Scan for the cell matching the given text and deliver its (X, Y) coordinate at center. 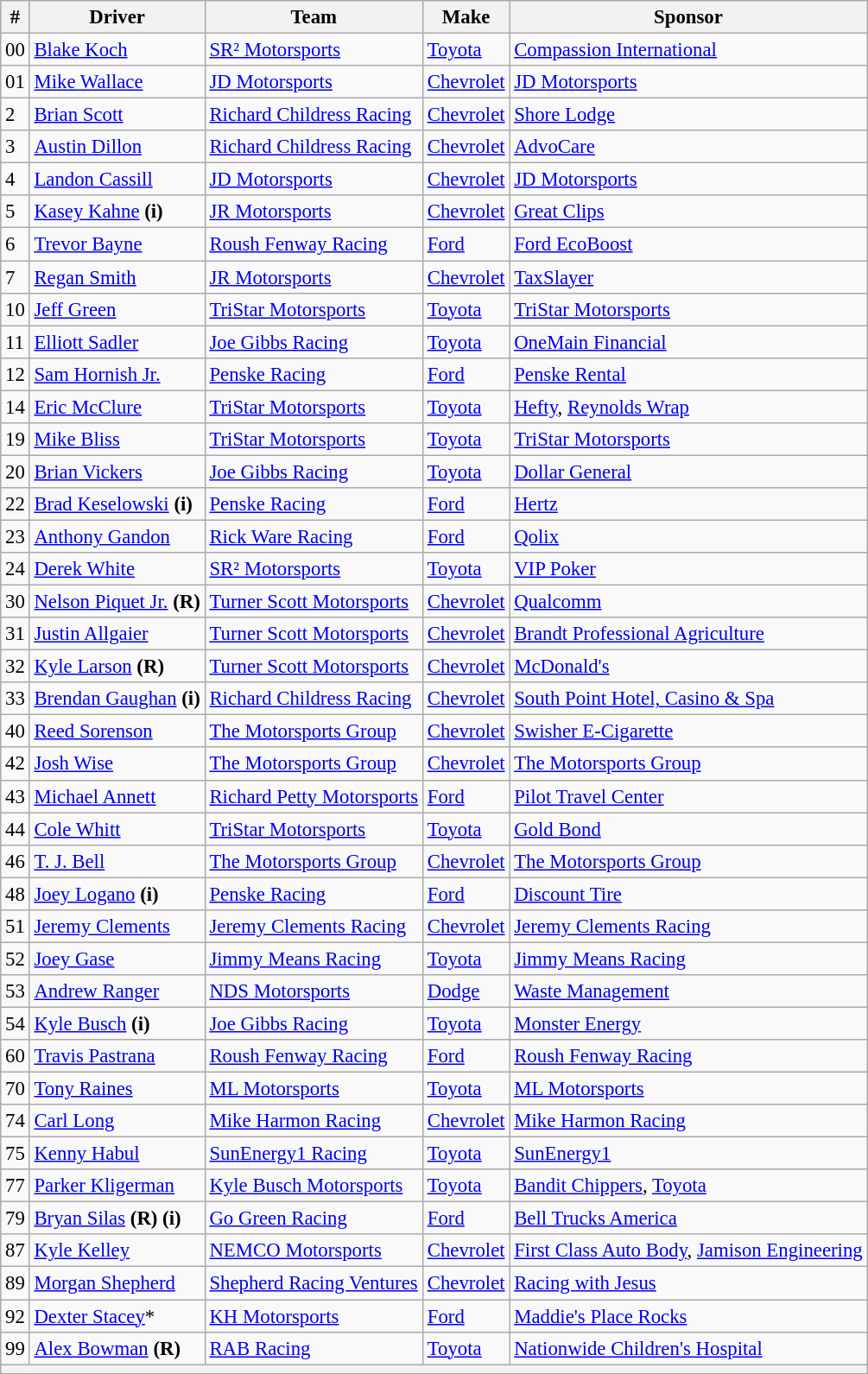
Monster Energy (688, 1023)
Sponsor (688, 17)
Blake Koch (117, 50)
87 (16, 1251)
Kyle Busch Motorsports (314, 1186)
19 (16, 440)
McDonald's (688, 667)
Tony Raines (117, 1089)
Joey Gase (117, 959)
Landon Cassill (117, 180)
SunEnergy1 Racing (314, 1154)
33 (16, 699)
Kyle Kelley (117, 1251)
74 (16, 1121)
SunEnergy1 (688, 1154)
Josh Wise (117, 764)
Brad Keselowski (i) (117, 504)
TaxSlayer (688, 277)
RAB Racing (314, 1348)
Go Green Racing (314, 1219)
12 (16, 374)
Qolix (688, 536)
Ford EcoBoost (688, 244)
Kyle Busch (i) (117, 1023)
53 (16, 991)
7 (16, 277)
Brian Scott (117, 115)
Travis Pastrana (117, 1056)
Austin Dillon (117, 147)
Team (314, 17)
89 (16, 1283)
20 (16, 472)
92 (16, 1316)
First Class Auto Body, Jamison Engineering (688, 1251)
11 (16, 342)
10 (16, 309)
Penske Rental (688, 374)
Discount Tire (688, 894)
30 (16, 602)
5 (16, 212)
Joey Logano (i) (117, 894)
Reed Sorenson (117, 731)
Dexter Stacey* (117, 1316)
Bell Trucks America (688, 1219)
Shore Lodge (688, 115)
6 (16, 244)
31 (16, 634)
Compassion International (688, 50)
52 (16, 959)
Driver (117, 17)
Rick Ware Racing (314, 536)
Carl Long (117, 1121)
Jeff Green (117, 309)
Kenny Habul (117, 1154)
Brandt Professional Agriculture (688, 634)
4 (16, 180)
Shepherd Racing Ventures (314, 1283)
Racing with Jesus (688, 1283)
Michael Annett (117, 796)
OneMain Financial (688, 342)
Elliott Sadler (117, 342)
Brian Vickers (117, 472)
79 (16, 1219)
# (16, 17)
43 (16, 796)
Regan Smith (117, 277)
99 (16, 1348)
NEMCO Motorsports (314, 1251)
75 (16, 1154)
22 (16, 504)
40 (16, 731)
Andrew Ranger (117, 991)
Maddie's Place Rocks (688, 1316)
Cole Whitt (117, 829)
Brendan Gaughan (i) (117, 699)
Sam Hornish Jr. (117, 374)
Pilot Travel Center (688, 796)
60 (16, 1056)
Mike Wallace (117, 82)
Dollar General (688, 472)
Richard Petty Motorsports (314, 796)
Alex Bowman (R) (117, 1348)
VIP Poker (688, 569)
Gold Bond (688, 829)
KH Motorsports (314, 1316)
48 (16, 894)
Morgan Shepherd (117, 1283)
51 (16, 927)
77 (16, 1186)
Hefty, Reynolds Wrap (688, 407)
Bandit Chippers, Toyota (688, 1186)
Anthony Gandon (117, 536)
Derek White (117, 569)
46 (16, 861)
South Point Hotel, Casino & Spa (688, 699)
Parker Kligerman (117, 1186)
Hertz (688, 504)
Eric McClure (117, 407)
32 (16, 667)
24 (16, 569)
44 (16, 829)
Great Clips (688, 212)
Waste Management (688, 991)
3 (16, 147)
Justin Allgaier (117, 634)
Dodge (466, 991)
00 (16, 50)
Bryan Silas (R) (i) (117, 1219)
Kasey Kahne (i) (117, 212)
T. J. Bell (117, 861)
42 (16, 764)
Kyle Larson (R) (117, 667)
Trevor Bayne (117, 244)
23 (16, 536)
NDS Motorsports (314, 991)
Nationwide Children's Hospital (688, 1348)
70 (16, 1089)
Qualcomm (688, 602)
Make (466, 17)
Nelson Piquet Jr. (R) (117, 602)
01 (16, 82)
Jeremy Clements (117, 927)
2 (16, 115)
54 (16, 1023)
Mike Bliss (117, 440)
14 (16, 407)
Swisher E-Cigarette (688, 731)
AdvoCare (688, 147)
